Find where the given text appears and provide that cell's center as [X, Y] coordinate. 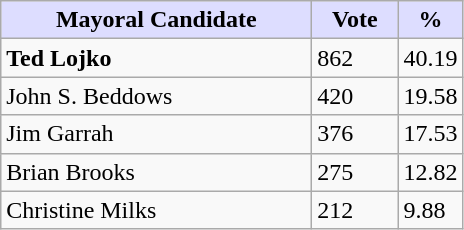
275 [355, 172]
376 [355, 134]
19.58 [430, 96]
Mayoral Candidate [156, 20]
John S. Beddows [156, 96]
9.88 [430, 210]
40.19 [430, 58]
Ted Lojko [156, 58]
% [430, 20]
12.82 [430, 172]
Vote [355, 20]
862 [355, 58]
Christine Milks [156, 210]
Jim Garrah [156, 134]
Brian Brooks [156, 172]
420 [355, 96]
17.53 [430, 134]
212 [355, 210]
